Provide the (x, y) coordinate of the cell's center where the given text is located.  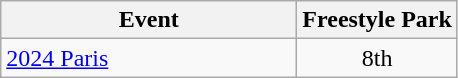
8th (378, 58)
2024 Paris (149, 58)
Freestyle Park (378, 20)
Event (149, 20)
